Determine the [x, y] coordinate at the center of the cell enclosing the given text.  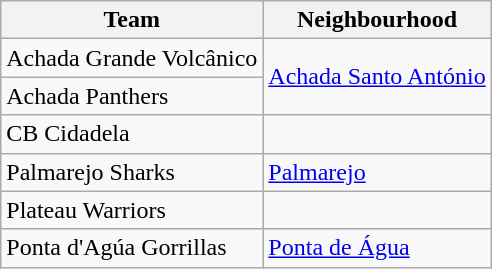
Ponta d'Agúa Gorrillas [132, 248]
Ponta de Água [377, 248]
Plateau Warriors [132, 210]
Team [132, 20]
Neighbourhood [377, 20]
CB Cidadela [132, 134]
Achada Grande Volcânico [132, 58]
Achada Panthers [132, 96]
Palmarejo Sharks [132, 172]
Achada Santo António [377, 77]
Palmarejo [377, 172]
